For the text-containing cell, return its midpoint in [X, Y] coordinate format. 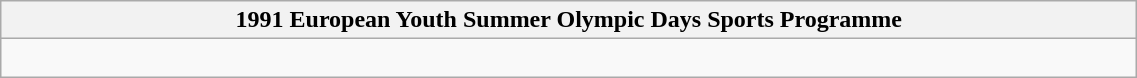
1991 European Youth Summer Olympic Days Sports Programme [569, 20]
